Return (x, y) of the center of cell containing provided text 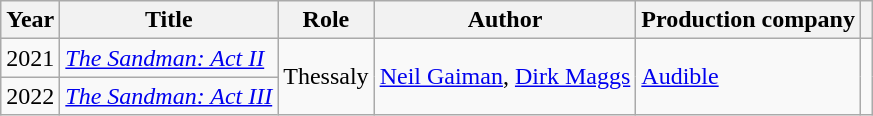
The Sandman: Act III (169, 96)
2022 (30, 96)
The Sandman: Act II (169, 58)
Thessaly (326, 77)
Author (505, 20)
Audible (748, 77)
2021 (30, 58)
Title (169, 20)
Production company (748, 20)
Neil Gaiman, Dirk Maggs (505, 77)
Role (326, 20)
Year (30, 20)
